Detect which cell encompasses the target text, then output its [X, Y] center coordinate. 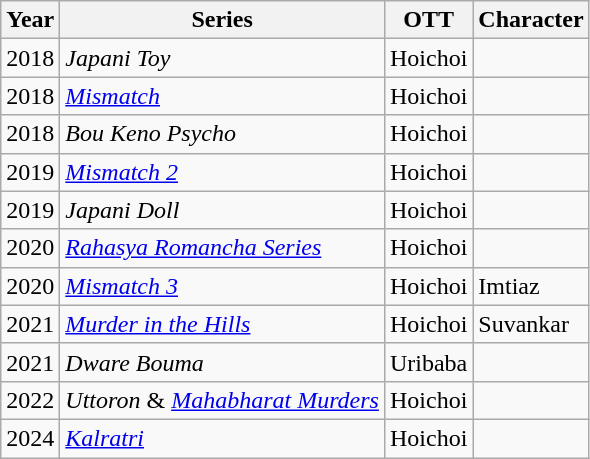
Mismatch [222, 96]
Mismatch 2 [222, 172]
Japani Toy [222, 58]
Bou Keno Psycho [222, 134]
Imtiaz [531, 286]
2022 [30, 400]
2024 [30, 438]
Year [30, 20]
Dware Bouma [222, 362]
Murder in the Hills [222, 324]
OTT [428, 20]
Mismatch 3 [222, 286]
Kalratri [222, 438]
Uttoron & Mahabharat Murders [222, 400]
Suvankar [531, 324]
Rahasya Romancha Series [222, 248]
Uribaba [428, 362]
Japani Doll [222, 210]
Character [531, 20]
Series [222, 20]
